Return [x, y] of the center of cell containing provided text 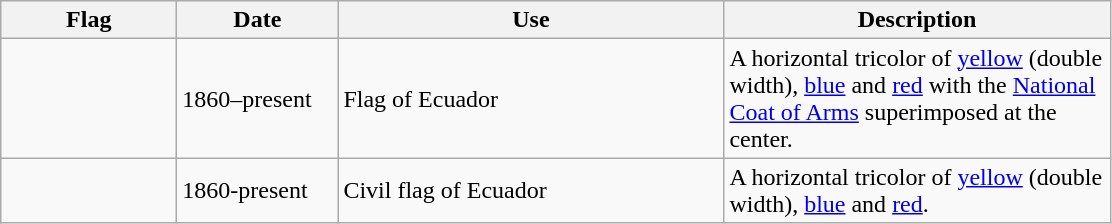
Date [258, 20]
A horizontal tricolor of yellow (double width), blue and red with the National Coat of Arms superimposed at the center. [917, 98]
A horizontal tricolor of yellow (double width), blue and red. [917, 190]
Use [531, 20]
Civil flag of Ecuador [531, 190]
Flag of Ecuador [531, 98]
Flag [89, 20]
1860-present [258, 190]
1860–present [258, 98]
Description [917, 20]
